Return (X, Y) of the center of cell containing provided text 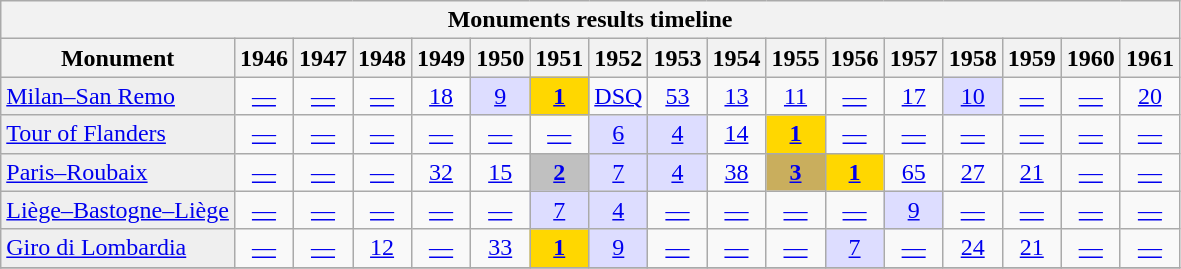
1956 (854, 58)
10 (972, 96)
1954 (736, 58)
1952 (618, 58)
18 (442, 96)
1950 (500, 58)
12 (382, 248)
20 (1150, 96)
Monument (118, 58)
DSQ (618, 96)
Paris–Roubaix (118, 172)
38 (736, 172)
Milan–San Remo (118, 96)
65 (914, 172)
3 (796, 172)
1959 (1032, 58)
1949 (442, 58)
24 (972, 248)
1948 (382, 58)
32 (442, 172)
15 (500, 172)
1958 (972, 58)
14 (736, 134)
Monuments results timeline (590, 20)
Liège–Bastogne–Liège (118, 210)
1947 (322, 58)
6 (618, 134)
1951 (560, 58)
17 (914, 96)
2 (560, 172)
11 (796, 96)
1946 (264, 58)
33 (500, 248)
1953 (678, 58)
53 (678, 96)
1957 (914, 58)
Tour of Flanders (118, 134)
27 (972, 172)
13 (736, 96)
1961 (1150, 58)
1955 (796, 58)
1960 (1090, 58)
Giro di Lombardia (118, 248)
